Locate the cell with the specified text and output its [X, Y] center coordinate. 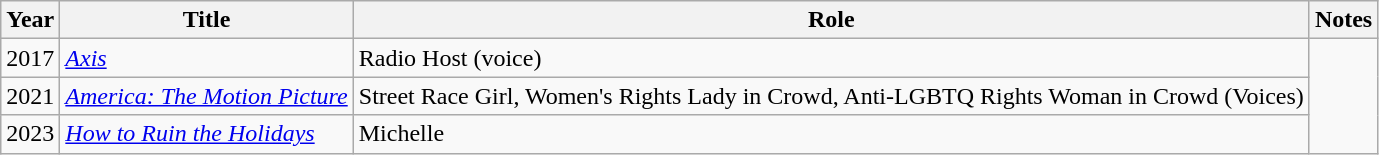
Michelle [831, 134]
Year [30, 20]
2017 [30, 58]
Street Race Girl, Women's Rights Lady in Crowd, Anti-LGBTQ Rights Woman in Crowd (Voices) [831, 96]
America: The Motion Picture [206, 96]
Notes [1343, 20]
2021 [30, 96]
2023 [30, 134]
Role [831, 20]
Radio Host (voice) [831, 58]
Title [206, 20]
Axis [206, 58]
How to Ruin the Holidays [206, 134]
